Pinpoint the cell where the given text exists, returning its (X, Y) midpoint coordinate. 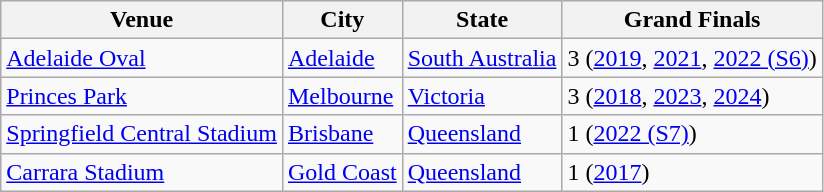
1 (2017) (692, 172)
Brisbane (342, 134)
Adelaide Oval (142, 58)
Carrara Stadium (142, 172)
Melbourne (342, 96)
Grand Finals (692, 20)
Springfield Central Stadium (142, 134)
City (342, 20)
3 (2019, 2021, 2022 (S6)) (692, 58)
1 (2022 (S7)) (692, 134)
Venue (142, 20)
South Australia (482, 58)
Gold Coast (342, 172)
Princes Park (142, 96)
State (482, 20)
3 (2018, 2023, 2024) (692, 96)
Adelaide (342, 58)
Victoria (482, 96)
